Pinpoint the cell where the given text exists, returning its (x, y) midpoint coordinate. 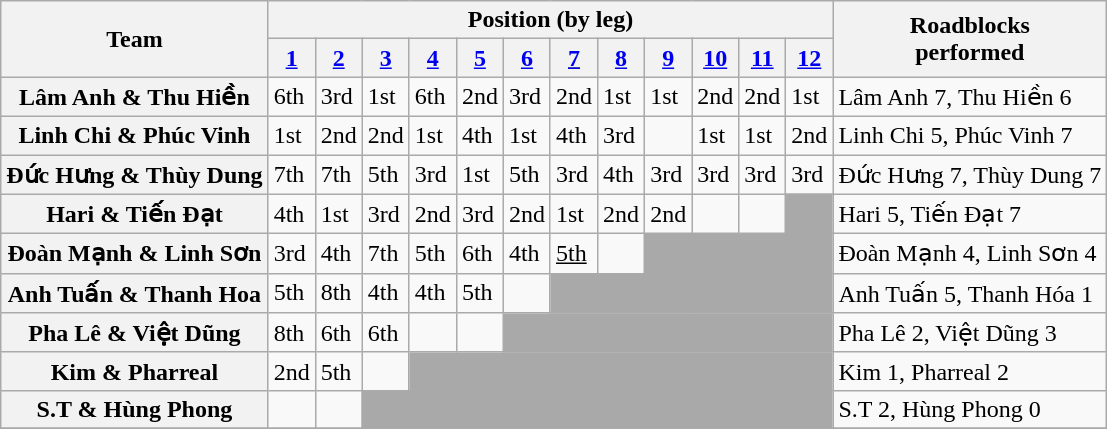
Đức Hưng & Thùy Dung (134, 174)
Team (134, 39)
8 (622, 58)
S.T & Hùng Phong (134, 409)
Linh Chi 5, Phúc Vinh 7 (970, 135)
5 (480, 58)
Position (by leg) (550, 20)
Kim & Pharreal (134, 371)
Đoàn Mạnh 4, Linh Sơn 4 (970, 254)
Lâm Anh & Thu Hiền (134, 97)
Hari 5, Tiến Đạt 7 (970, 214)
Kim 1, Pharreal 2 (970, 371)
Roadblocksperformed (970, 39)
Anh Tuấn 5, Thanh Hóa 1 (970, 293)
Anh Tuấn & Thanh Hoa (134, 293)
6 (526, 58)
Linh Chi & Phúc Vinh (134, 135)
Hari & Tiến Đạt (134, 214)
2 (338, 58)
9 (668, 58)
S.T 2, Hùng Phong 0 (970, 409)
3 (386, 58)
Lâm Anh 7, Thu Hiền 6 (970, 97)
Pha Lê 2, Việt Dũng 3 (970, 333)
11 (762, 58)
4 (432, 58)
7 (574, 58)
Pha Lê & Việt Dũng (134, 333)
10 (716, 58)
Đức Hưng 7, Thùy Dung 7 (970, 174)
12 (810, 58)
1 (292, 58)
Đoàn Mạnh & Linh Sơn (134, 254)
